From the cell containing the given text, extract its center point as [X, Y] coordinate. 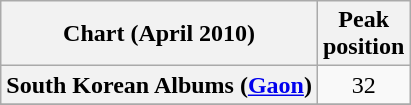
32 [363, 85]
South Korean Albums (Gaon) [160, 85]
Chart (April 2010) [160, 34]
Peakposition [363, 34]
